Determine the [x, y] coordinate at the center of the cell enclosing the given text.  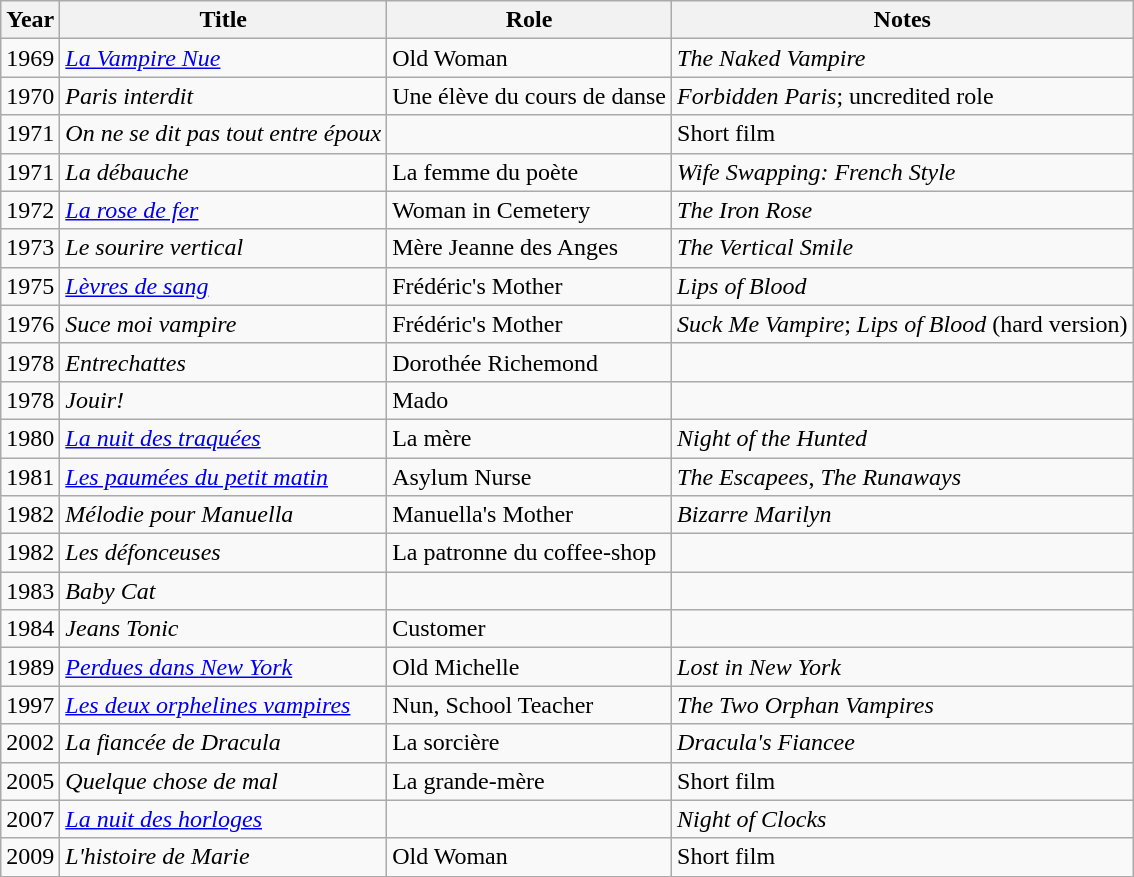
The Naked Vampire [902, 58]
Customer [530, 629]
Une élève du cours de danse [530, 96]
Jouir! [224, 400]
Les défonceuses [224, 553]
The Iron Rose [902, 210]
Forbidden Paris; uncredited role [902, 96]
Year [30, 20]
Suce moi vampire [224, 324]
1969 [30, 58]
La nuit des horloges [224, 819]
La sorcière [530, 743]
The Escapees, The Runaways [902, 477]
La patronne du coffee-shop [530, 553]
Les paumées du petit matin [224, 477]
2002 [30, 743]
Manuella's Mother [530, 515]
Old Michelle [530, 667]
La Vampire Nue [224, 58]
1980 [30, 438]
1973 [30, 248]
Mado [530, 400]
Jeans Tonic [224, 629]
La grande-mère [530, 781]
2005 [30, 781]
1976 [30, 324]
Les deux orphelines vampires [224, 705]
Paris interdit [224, 96]
Suck Me Vampire; Lips of Blood (hard version) [902, 324]
Nun, School Teacher [530, 705]
Title [224, 20]
On ne se dit pas tout entre époux [224, 134]
1975 [30, 286]
Wife Swapping: French Style [902, 172]
La rose de fer [224, 210]
Bizarre Marilyn [902, 515]
Notes [902, 20]
The Vertical Smile [902, 248]
La mère [530, 438]
L'histoire de Marie [224, 857]
Mère Jeanne des Anges [530, 248]
Le sourire vertical [224, 248]
1972 [30, 210]
1983 [30, 591]
1989 [30, 667]
Quelque chose de mal [224, 781]
1984 [30, 629]
La fiancée de Dracula [224, 743]
La femme du poète [530, 172]
2007 [30, 819]
The Two Orphan Vampires [902, 705]
Night of the Hunted [902, 438]
Mélodie pour Manuella [224, 515]
Dracula's Fiancee [902, 743]
Lost in New York [902, 667]
1970 [30, 96]
Lips of Blood [902, 286]
Baby Cat [224, 591]
Entrechattes [224, 362]
Lèvres de sang [224, 286]
Asylum Nurse [530, 477]
Night of Clocks [902, 819]
Perdues dans New York [224, 667]
Dorothée Richemond [530, 362]
La débauche [224, 172]
1981 [30, 477]
1997 [30, 705]
2009 [30, 857]
Woman in Cemetery [530, 210]
Role [530, 20]
La nuit des traquées [224, 438]
